Extract the [X, Y] coordinate from the center of the cell holding the provided text.  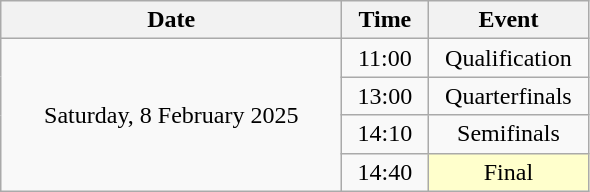
Qualification [508, 58]
Quarterfinals [508, 96]
Final [508, 172]
Saturday, 8 February 2025 [172, 115]
Semifinals [508, 134]
11:00 [385, 58]
13:00 [385, 96]
Date [172, 20]
14:40 [385, 172]
14:10 [385, 134]
Time [385, 20]
Event [508, 20]
